Return [X, Y] of the center of cell containing provided text 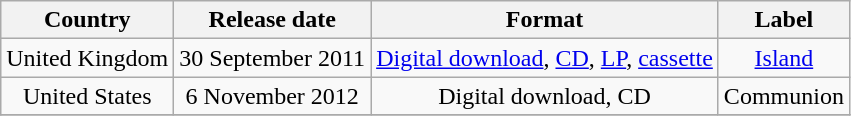
United Kingdom [88, 58]
30 September 2011 [272, 58]
Island [784, 58]
Label [784, 20]
Country [88, 20]
6 November 2012 [272, 96]
Digital download, CD [545, 96]
Communion [784, 96]
United States [88, 96]
Format [545, 20]
Release date [272, 20]
Digital download, CD, LP, cassette [545, 58]
